Determine the (X, Y) coordinate at the center of the cell enclosing the given text.  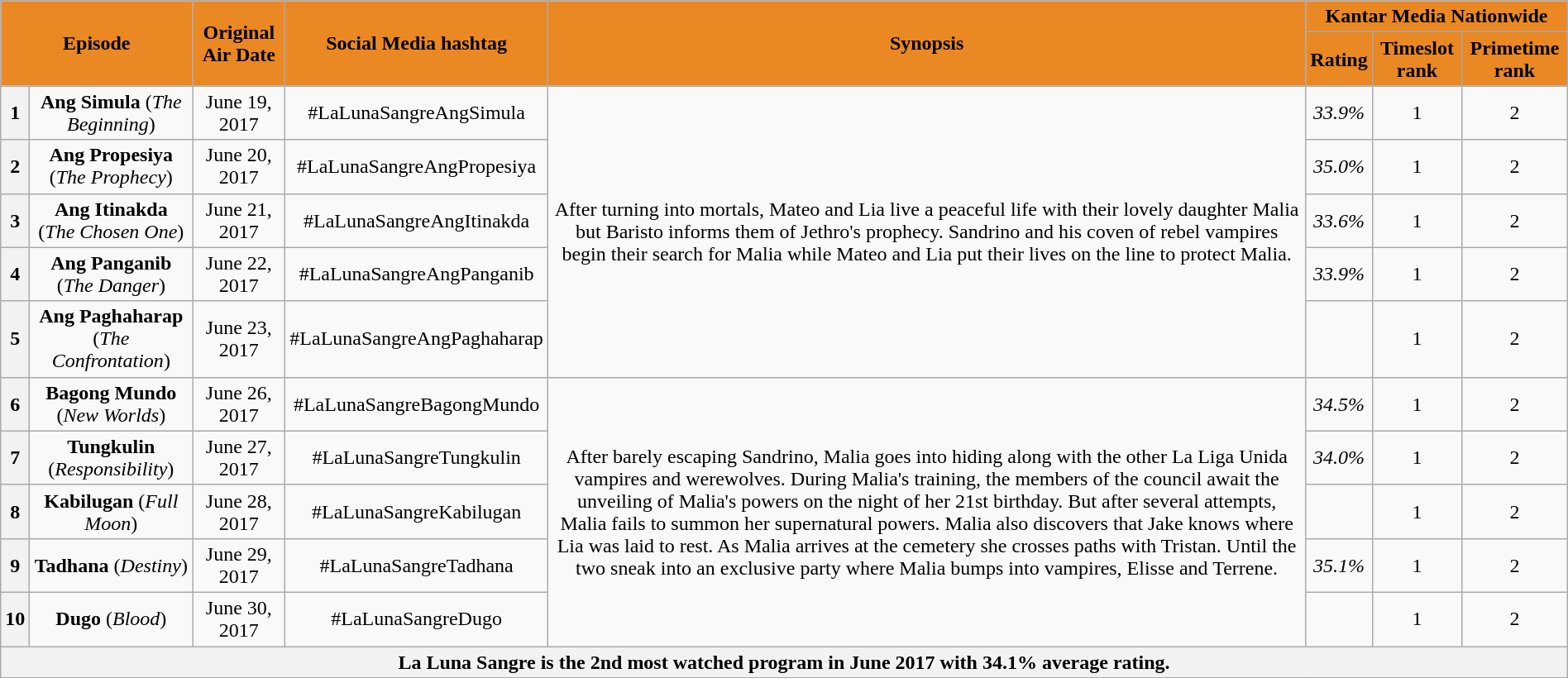
#LaLunaSangreDugo (417, 618)
June 20, 2017 (239, 167)
7 (15, 458)
#LaLunaSangreAngPropesiya (417, 167)
#LaLunaSangreKabilugan (417, 511)
Kabilugan (Full Moon) (111, 511)
June 30, 2017 (239, 618)
Ang Propesiya (The Prophecy) (111, 167)
4 (15, 275)
Episode (97, 43)
June 26, 2017 (239, 403)
Ang Panganib (The Danger) (111, 275)
34.5% (1339, 403)
9 (15, 566)
Social Media hashtag (417, 43)
June 27, 2017 (239, 458)
#LaLunaSangreTungkulin (417, 458)
Dugo (Blood) (111, 618)
Kantar Media Nationwide (1437, 17)
#LaLunaSangreBagongMundo (417, 403)
35.1% (1339, 566)
June 28, 2017 (239, 511)
34.0% (1339, 458)
#LaLunaSangreTadhana (417, 566)
June 23, 2017 (239, 339)
Tungkulin (Responsibility) (111, 458)
5 (15, 339)
#LaLunaSangreAngPanganib (417, 275)
Synopsis (926, 43)
Ang Simula (The Beginning) (111, 112)
June 21, 2017 (239, 220)
#LaLunaSangreAngPaghaharap (417, 339)
La Luna Sangre is the 2nd most watched program in June 2017 with 34.1% average rating. (784, 662)
#LaLunaSangreAngItinakda (417, 220)
June 22, 2017 (239, 275)
Bagong Mundo (New Worlds) (111, 403)
Tadhana (Destiny) (111, 566)
10 (15, 618)
Rating (1339, 60)
Original Air Date (239, 43)
8 (15, 511)
Ang Paghaharap (The Confrontation) (111, 339)
June 19, 2017 (239, 112)
35.0% (1339, 167)
#LaLunaSangreAngSimula (417, 112)
June 29, 2017 (239, 566)
33.6% (1339, 220)
Timeslot rank (1417, 60)
3 (15, 220)
Ang Itinakda (The Chosen One) (111, 220)
Primetime rank (1515, 60)
6 (15, 403)
